Provide the (x, y) coordinate of the cell's center where the given text is located.  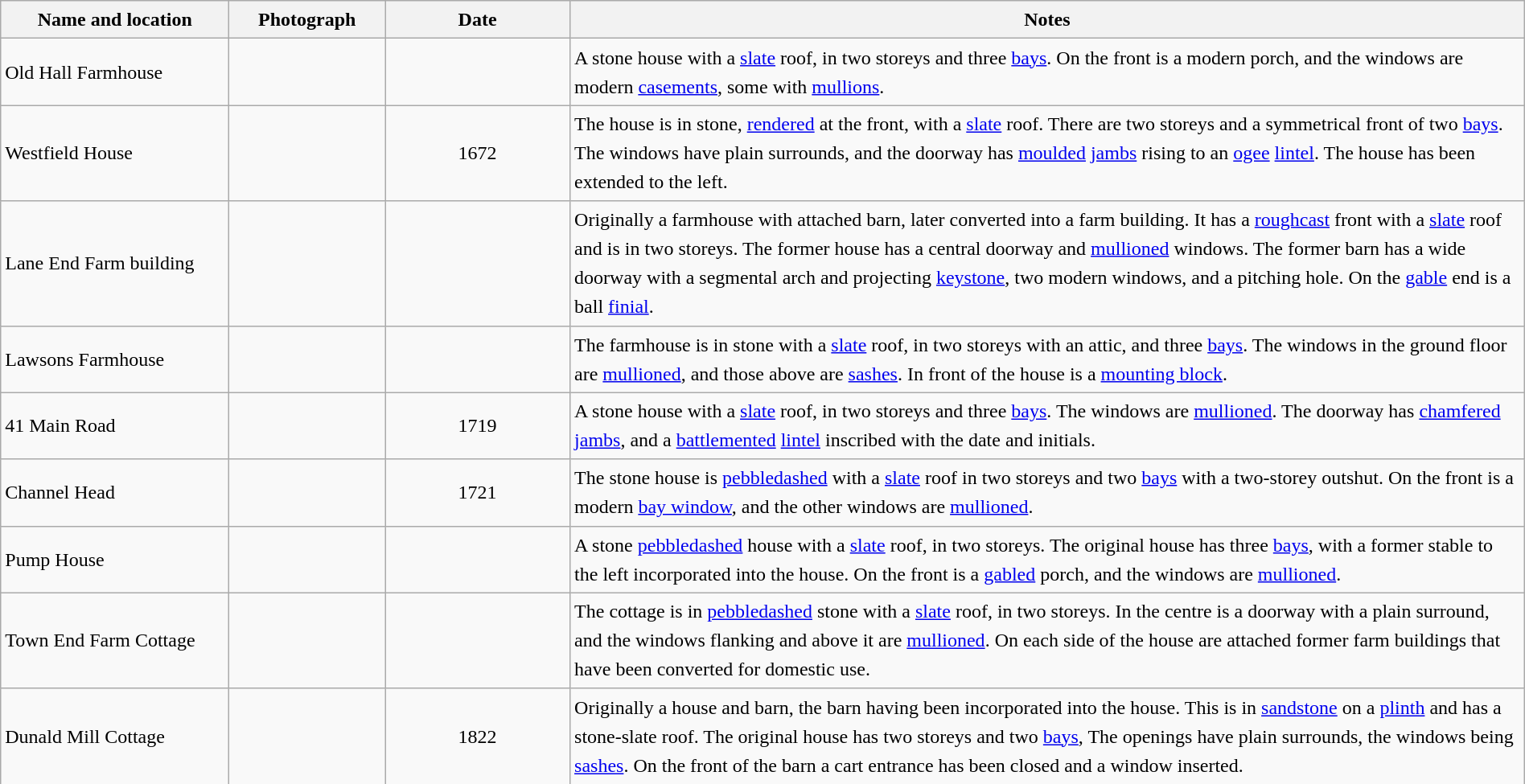
Lane End Farm building (115, 264)
1719 (478, 426)
41 Main Road (115, 426)
Notes (1047, 19)
1822 (478, 737)
Dunald Mill Cottage (115, 737)
Town End Farm Cottage (115, 640)
Lawsons Farmhouse (115, 359)
Name and location (115, 19)
Old Hall Farmhouse (115, 72)
Date (478, 19)
Westfield House (115, 153)
1721 (478, 492)
Channel Head (115, 492)
1672 (478, 153)
Pump House (115, 560)
Photograph (307, 19)
